Find where the given text appears and provide that cell's center as (X, Y) coordinate. 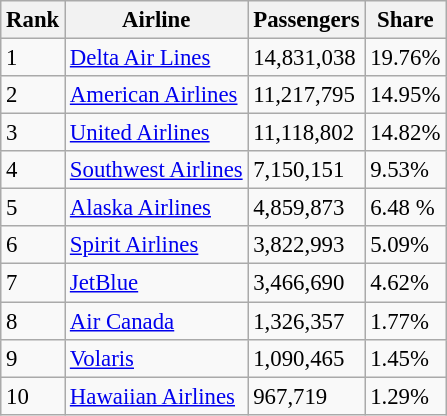
4.62% (406, 283)
5 (33, 208)
United Airlines (156, 133)
Air Canada (156, 321)
11,118,802 (306, 133)
14.82% (406, 133)
Passengers (306, 20)
6.48 % (406, 208)
2 (33, 95)
4,859,873 (306, 208)
Share (406, 20)
1,326,357 (306, 321)
JetBlue (156, 283)
Delta Air Lines (156, 58)
3,822,993 (306, 245)
7 (33, 283)
9.53% (406, 170)
6 (33, 245)
19.76% (406, 58)
1.45% (406, 358)
Southwest Airlines (156, 170)
1,090,465 (306, 358)
Spirit Airlines (156, 245)
3,466,690 (306, 283)
American Airlines (156, 95)
1.29% (406, 396)
14.95% (406, 95)
7,150,151 (306, 170)
1 (33, 58)
967,719 (306, 396)
14,831,038 (306, 58)
Hawaiian Airlines (156, 396)
10 (33, 396)
Alaska Airlines (156, 208)
3 (33, 133)
8 (33, 321)
5.09% (406, 245)
1.77% (406, 321)
11,217,795 (306, 95)
Airline (156, 20)
Volaris (156, 358)
9 (33, 358)
Rank (33, 20)
4 (33, 170)
